For the text-containing cell, return its midpoint in [X, Y] coordinate format. 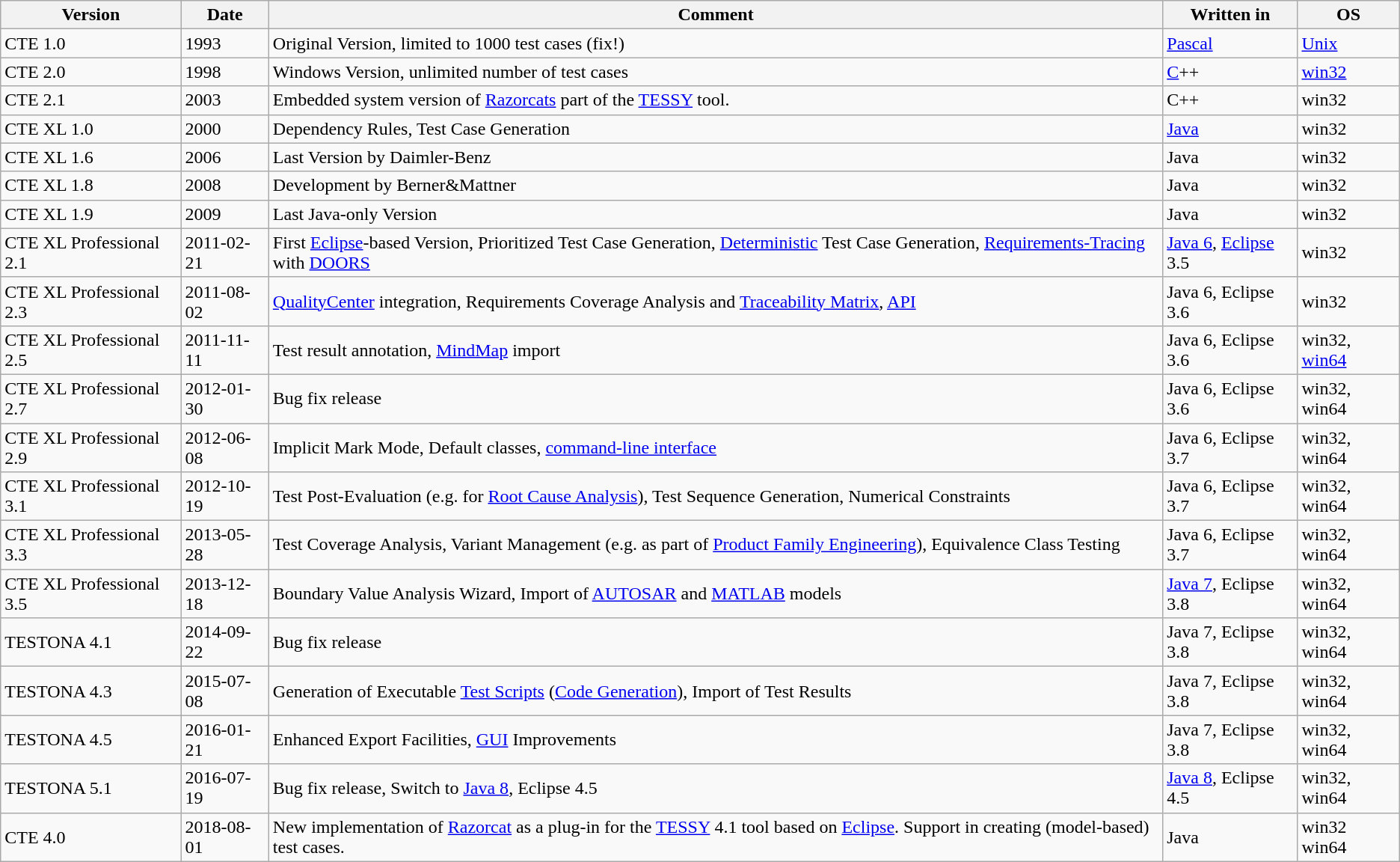
2012-01-30 [224, 398]
1993 [224, 43]
QualityCenter integration, Requirements Coverage Analysis and Traceability Matrix, API [715, 301]
CTE XL Professional 2.5 [91, 350]
2006 [224, 157]
Comment [715, 15]
2013-05-28 [224, 545]
CTE XL Professional 2.7 [91, 398]
CTE XL 1.6 [91, 157]
Written in [1230, 15]
CTE XL Professional 3.1 [91, 497]
2014-09-22 [224, 642]
CTE XL Professional 2.9 [91, 447]
Java 8, Eclipse 4.5 [1230, 789]
2018-08-01 [224, 837]
CTE XL Professional 2.1 [91, 253]
2016-07-19 [224, 789]
New implementation of Razorcat as a plug-in for the TESSY 4.1 tool based on Eclipse. Support in creating (model-based) test cases. [715, 837]
2011-11-11 [224, 350]
2012-10-19 [224, 497]
Test Post-Evaluation (e.g. for Root Cause Analysis), Test Sequence Generation, Numerical Constraints [715, 497]
Last Version by Daimler-Benz [715, 157]
2015-07-08 [224, 691]
CTE XL Professional 3.3 [91, 545]
Dependency Rules, Test Case Generation [715, 129]
Embedded system version of Razorcats part of the TESSY tool. [715, 100]
CTE 2.1 [91, 100]
Implicit Mark Mode, Default classes, command-line interface [715, 447]
Boundary Value Analysis Wizard, Import of AUTOSAR and MATLAB models [715, 594]
Pascal [1230, 43]
win32win64 [1348, 837]
Last Java-only Version [715, 214]
Test result annotation, MindMap import [715, 350]
Development by Berner&Mattner [715, 186]
CTE 2.0 [91, 72]
2016-01-21 [224, 739]
2011-08-02 [224, 301]
2011-02-21 [224, 253]
2000 [224, 129]
CTE XL 1.8 [91, 186]
OS [1348, 15]
2013-12-18 [224, 594]
Unix [1348, 43]
2012-06-08 [224, 447]
Version [91, 15]
Windows Version, unlimited number of test cases [715, 72]
Bug fix release, Switch to Java 8, Eclipse 4.5 [715, 789]
CTE XL Professional 3.5 [91, 594]
CTE XL 1.9 [91, 214]
CTE 1.0 [91, 43]
First Eclipse-based Version, Prioritized Test Case Generation, Deterministic Test Case Generation, Requirements-Tracing with DOORS [715, 253]
TESTONA 4.1 [91, 642]
2009 [224, 214]
Enhanced Export Facilities, GUI Improvements [715, 739]
Test Coverage Analysis, Variant Management (e.g. as part of Product Family Engineering), Equivalence Class Testing [715, 545]
CTE XL Professional 2.3 [91, 301]
Java 6, Eclipse 3.5 [1230, 253]
Date [224, 15]
TESTONA 5.1 [91, 789]
Original Version, limited to 1000 test cases (fix!) [715, 43]
1998 [224, 72]
2003 [224, 100]
TESTONA 4.5 [91, 739]
TESTONA 4.3 [91, 691]
Generation of Executable Test Scripts (Code Generation), Import of Test Results [715, 691]
CTE 4.0 [91, 837]
CTE XL 1.0 [91, 129]
2008 [224, 186]
